Extract the [X, Y] coordinate from the center of the cell holding the provided text.  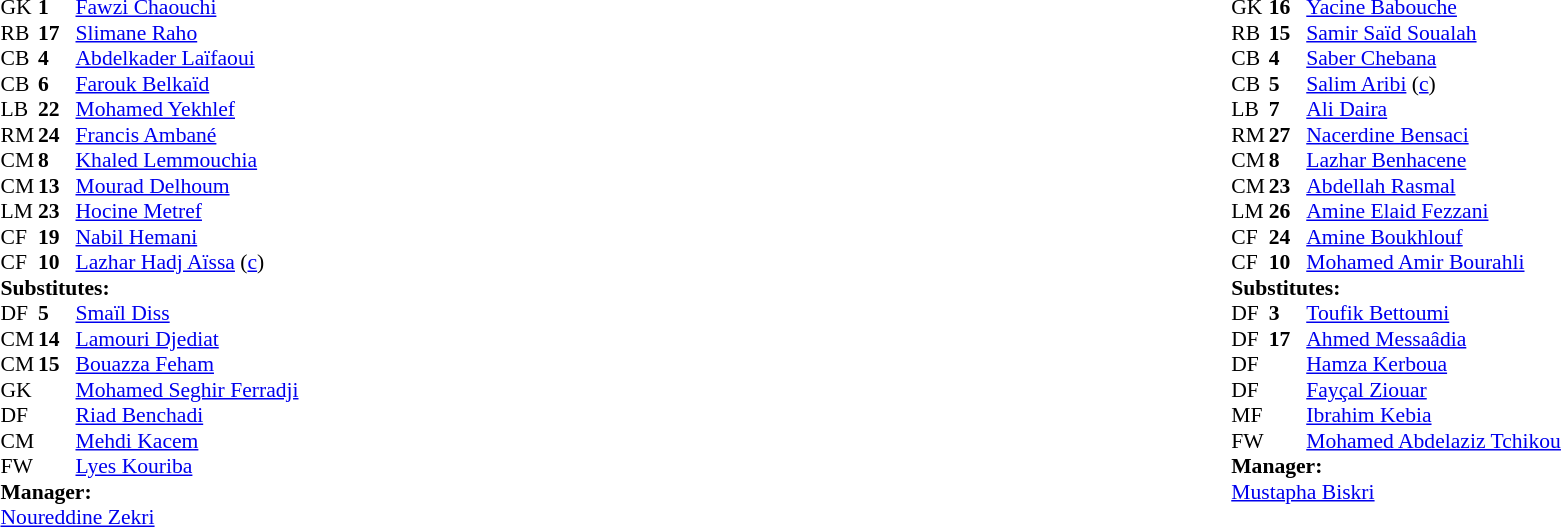
Lyes Kouriba [226, 467]
14 [57, 339]
Substitutes: [188, 288]
Abdelkader Laïfaoui [226, 59]
Riad Benchadi [226, 415]
13 [57, 186]
Manager: [188, 492]
27 [1288, 135]
Bouazza Feham [226, 365]
Farouk Belkaïd [226, 84]
Francis Ambané [226, 135]
Mohamed Seghir Ferradji [226, 390]
Hocine Metref [226, 211]
7 [1288, 109]
Khaled Lemmouchia [226, 161]
Mohamed Yekhlef [226, 109]
22 [57, 109]
Mehdi Kacem [226, 441]
Lamouri Djediat [226, 339]
Lazhar Hadj Aïssa (c) [226, 263]
3 [1288, 313]
MF [1250, 415]
Slimane Raho [226, 33]
GK [19, 390]
Nabil Hemani [226, 237]
19 [57, 237]
26 [1288, 211]
6 [57, 84]
Smaïl Diss [226, 313]
Mourad Delhoum [226, 186]
